Return [x, y] of the center of cell containing provided text 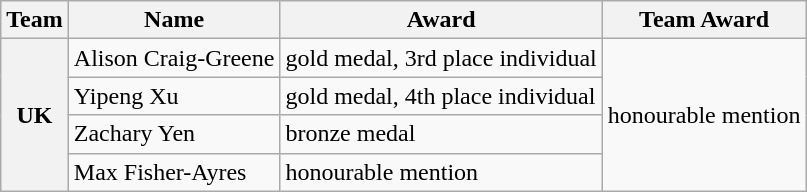
UK [35, 115]
gold medal, 4th place individual [441, 96]
Yipeng Xu [174, 96]
bronze medal [441, 134]
Max Fisher-Ayres [174, 172]
Name [174, 20]
Team Award [704, 20]
Alison Craig-Greene [174, 58]
gold medal, 3rd place individual [441, 58]
Award [441, 20]
Zachary Yen [174, 134]
Team [35, 20]
